Detect which cell encompasses the target text, then output its (X, Y) center coordinate. 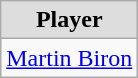
Player (70, 20)
Martin Biron (70, 58)
